Return (x, y) of the center of cell containing provided text 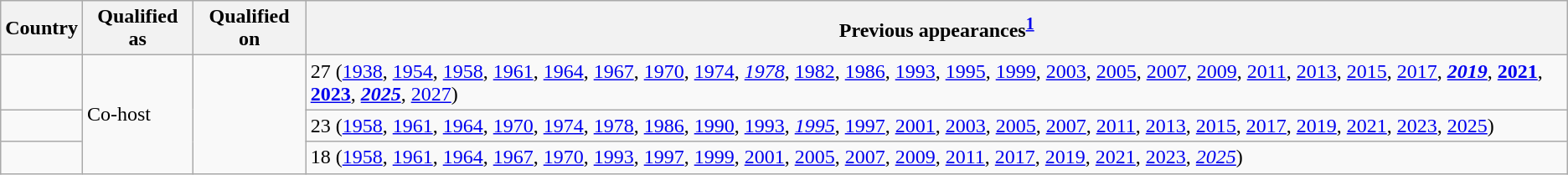
Previous appearances1 (936, 28)
Qualified as (137, 28)
Country (42, 28)
Co-host (137, 114)
18 (1958, 1961, 1964, 1967, 1970, 1993, 1997, 1999, 2001, 2005, 2007, 2009, 2011, 2017, 2019, 2021, 2023, 2025) (936, 157)
23 (1958, 1961, 1964, 1970, 1974, 1978, 1986, 1990, 1993, 1995, 1997, 2001, 2003, 2005, 2007, 2011, 2013, 2015, 2017, 2019, 2021, 2023, 2025) (936, 126)
Qualified on (250, 28)
